Pinpoint the cell where the given text exists, returning its (x, y) midpoint coordinate. 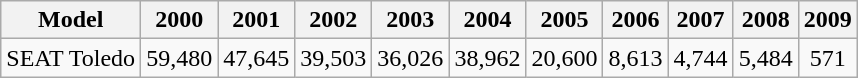
2004 (488, 20)
Model (71, 20)
2000 (180, 20)
2002 (334, 20)
2005 (564, 20)
2006 (636, 20)
2001 (256, 20)
20,600 (564, 58)
36,026 (410, 58)
8,613 (636, 58)
2009 (828, 20)
38,962 (488, 58)
47,645 (256, 58)
59,480 (180, 58)
39,503 (334, 58)
4,744 (700, 58)
2007 (700, 20)
SEAT Toledo (71, 58)
2008 (766, 20)
571 (828, 58)
5,484 (766, 58)
2003 (410, 20)
